Return (x, y) of the center of cell containing provided text 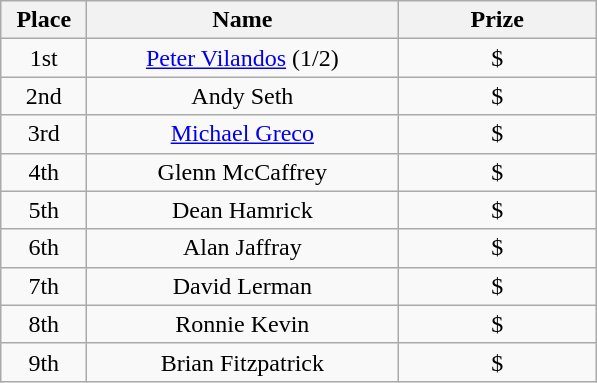
Dean Hamrick (242, 210)
Peter Vilandos (1/2) (242, 58)
6th (44, 248)
Alan Jaffray (242, 248)
Name (242, 20)
1st (44, 58)
Place (44, 20)
Andy Seth (242, 96)
9th (44, 362)
5th (44, 210)
4th (44, 172)
Brian Fitzpatrick (242, 362)
Prize (498, 20)
David Lerman (242, 286)
Michael Greco (242, 134)
3rd (44, 134)
2nd (44, 96)
Glenn McCaffrey (242, 172)
Ronnie Kevin (242, 324)
8th (44, 324)
7th (44, 286)
